Return the (X, Y) coordinate for the center point of the cell that contains the specified text.  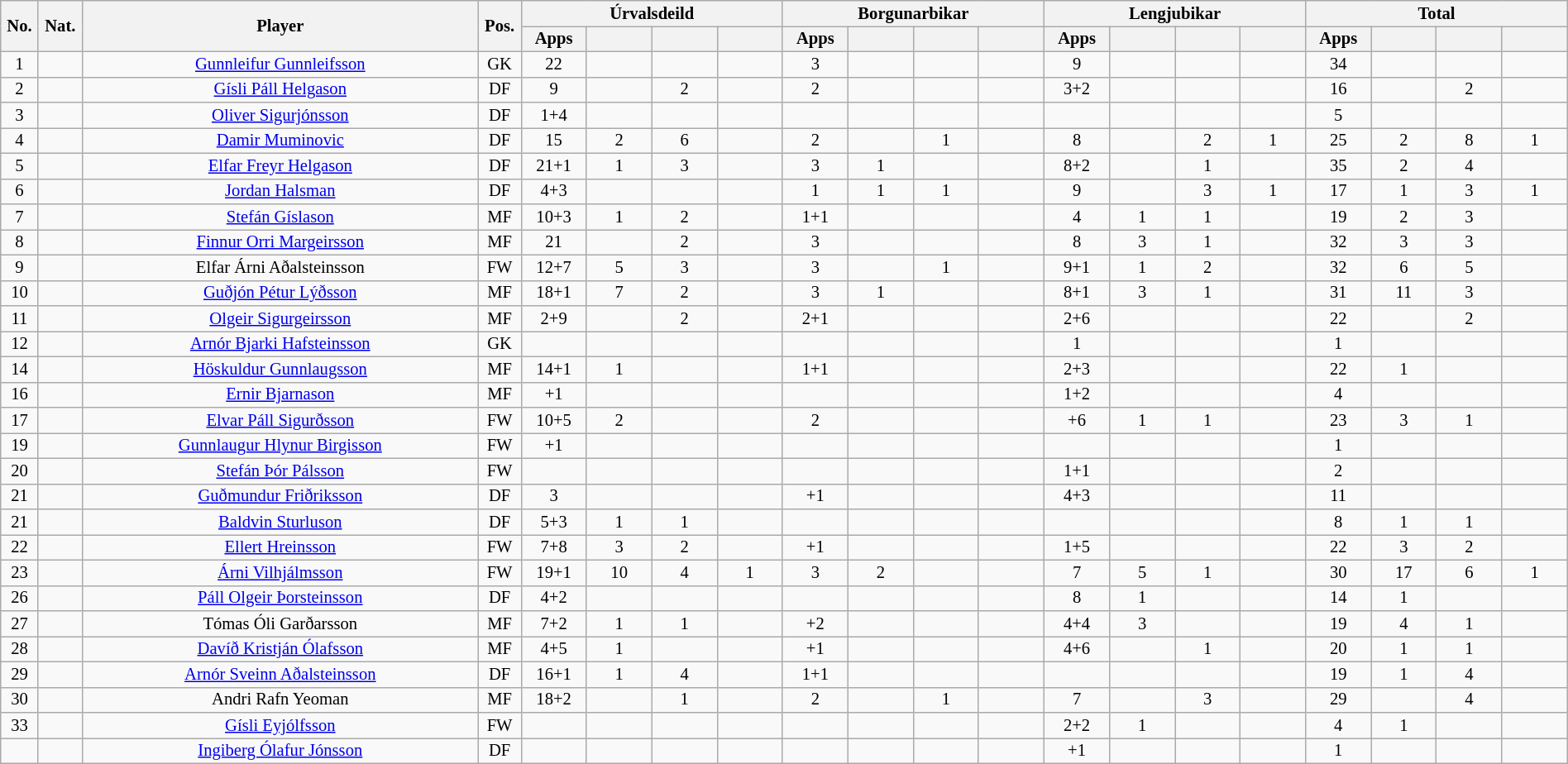
Ellert Hreinsson (280, 547)
1+2 (1077, 395)
Stefán Þór Pálsson (280, 471)
Lengjubikar (1175, 13)
+2 (815, 623)
4+4 (1077, 623)
Olgeir Sigurgeirsson (280, 319)
Damir Muminovic (280, 141)
Andri Rafn Yeoman (280, 700)
34 (1338, 64)
26 (20, 599)
31 (1338, 293)
19+1 (554, 572)
Elfar Freyr Helgason (280, 165)
27 (20, 623)
2+3 (1077, 369)
Guðmundur Friðriksson (280, 496)
Nat. (60, 26)
12+7 (554, 268)
Jordan Halsman (280, 192)
18+2 (554, 700)
Stefán Gíslason (280, 217)
4+6 (1077, 648)
Davíð Kristján Ólafsson (280, 648)
Arnór Sveinn Aðalsteinsson (280, 675)
Oliver Sigurjónsson (280, 116)
5+3 (554, 523)
33 (20, 726)
25 (1338, 141)
8+1 (1077, 293)
Höskuldur Gunnlaugsson (280, 369)
Árni Vilhjálmsson (280, 572)
2+9 (554, 319)
Pos. (500, 26)
Gunnleifur Gunnleifsson (280, 64)
Elfar Árni Aðalsteinsson (280, 268)
7+2 (554, 623)
18+1 (554, 293)
10+5 (554, 420)
35 (1338, 165)
Úrvalsdeild (652, 13)
Tómas Óli Garðarsson (280, 623)
7+8 (554, 547)
Gísli Páll Helgason (280, 89)
Gísli Eyjólfsson (280, 726)
2+1 (815, 319)
10+3 (554, 217)
2+2 (1077, 726)
2+6 (1077, 319)
Baldvin Sturluson (280, 523)
Finnur Orri Margeirsson (280, 241)
28 (20, 648)
Elvar Páll Sigurðsson (280, 420)
4+2 (554, 599)
4+5 (554, 648)
Páll Olgeir Þorsteinsson (280, 599)
1+4 (554, 116)
15 (554, 141)
14+1 (554, 369)
16+1 (554, 675)
Total (1437, 13)
Gunnlaugur Hlynur Birgisson (280, 445)
Ingiberg Ólafur Jónsson (280, 751)
Ernir Bjarnason (280, 395)
1+5 (1077, 547)
9+1 (1077, 268)
3+2 (1077, 89)
12 (20, 344)
+6 (1077, 420)
8+2 (1077, 165)
No. (20, 26)
Borgunarbikar (913, 13)
Player (280, 26)
Guðjón Pétur Lýðsson (280, 293)
Arnór Bjarki Hafsteinsson (280, 344)
21+1 (554, 165)
